Identify which cell holds the provided text, then report its (X, Y) central coordinate. 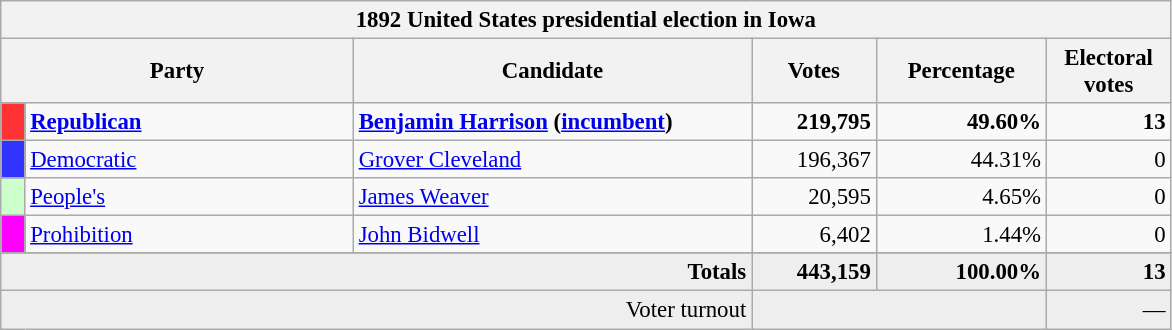
4.65% (961, 197)
219,795 (814, 122)
Benjamin Harrison (incumbent) (552, 122)
6,402 (814, 235)
44.31% (961, 160)
196,367 (814, 160)
Candidate (552, 72)
Party (178, 72)
James Weaver (552, 197)
100.00% (961, 273)
Voter turnout (376, 310)
Electoral votes (1108, 72)
1892 United States presidential election in Iowa (586, 20)
49.60% (961, 122)
Prohibition (189, 235)
1.44% (961, 235)
443,159 (814, 273)
Grover Cleveland (552, 160)
John Bidwell (552, 235)
Votes (814, 72)
Totals (376, 273)
— (1108, 310)
People's (189, 197)
Percentage (961, 72)
Democratic (189, 160)
Republican (189, 122)
20,595 (814, 197)
